Provide the [x, y] coordinate of the cell's center where the given text is located.  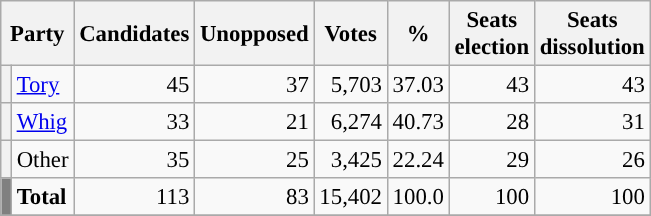
37 [254, 85]
5,703 [350, 85]
22.24 [418, 160]
26 [592, 160]
29 [492, 160]
25 [254, 160]
Votes [350, 34]
3,425 [350, 160]
28 [492, 122]
Seatselection [492, 34]
6,274 [350, 122]
100.0 [418, 197]
21 [254, 122]
% [418, 34]
Party [38, 34]
Candidates [134, 34]
113 [134, 197]
31 [592, 122]
Whig [42, 122]
83 [254, 197]
40.73 [418, 122]
35 [134, 160]
Unopposed [254, 34]
37.03 [418, 85]
Seatsdissolution [592, 34]
Total [42, 197]
Other [42, 160]
15,402 [350, 197]
45 [134, 85]
Tory [42, 85]
33 [134, 122]
